Output the (X, Y) coordinate of the center of the cell containing the given text.  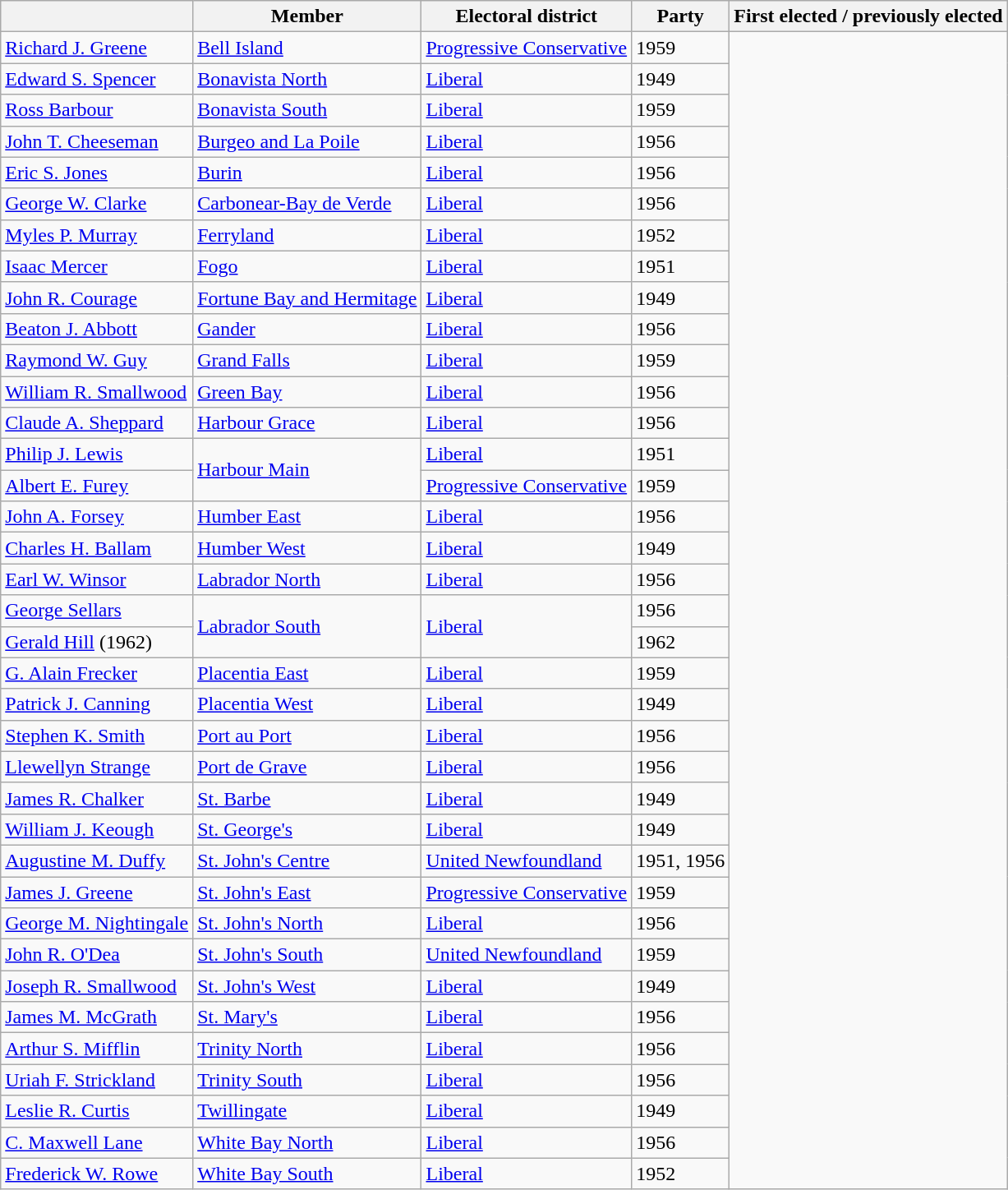
St. Mary's (307, 1017)
1962 (680, 642)
Llewellyn Strange (97, 767)
Port au Port (307, 736)
James R. Chalker (97, 798)
St. Barbe (307, 798)
Trinity North (307, 1049)
Harbour Grace (307, 423)
St. George's (307, 829)
Stephen K. Smith (97, 736)
Leslie R. Curtis (97, 1111)
Bonavista South (307, 110)
Grand Falls (307, 360)
Labrador South (307, 626)
Labrador North (307, 579)
Eric S. Jones (97, 173)
Claude A. Sheppard (97, 423)
Twillingate (307, 1111)
Charles H. Ballam (97, 548)
James M. McGrath (97, 1017)
John T. Cheeseman (97, 141)
Member (307, 16)
Bonavista North (307, 79)
Party (680, 16)
C. Maxwell Lane (97, 1142)
Arthur S. Mifflin (97, 1049)
Ferryland (307, 235)
Placentia East (307, 673)
Edward S. Spencer (97, 79)
1951, 1956 (680, 860)
John R. O'Dea (97, 955)
St. John's South (307, 955)
Uriah F. Strickland (97, 1080)
William R. Smallwood (97, 392)
James J. Greene (97, 892)
Patrick J. Canning (97, 704)
Harbour Main (307, 470)
Humber West (307, 548)
Gerald Hill (1962) (97, 642)
Bell Island (307, 48)
George W. Clarke (97, 204)
St. John's East (307, 892)
G. Alain Frecker (97, 673)
Fogo (307, 266)
Trinity South (307, 1080)
Myles P. Murray (97, 235)
Electoral district (527, 16)
Green Bay (307, 392)
St. John's North (307, 924)
St. John's Centre (307, 860)
Joseph R. Smallwood (97, 986)
Earl W. Winsor (97, 579)
John A. Forsey (97, 517)
Fortune Bay and Hermitage (307, 297)
Philip J. Lewis (97, 454)
Ross Barbour (97, 110)
Gander (307, 329)
John R. Courage (97, 297)
Frederick W. Rowe (97, 1174)
George M. Nightingale (97, 924)
Richard J. Greene (97, 48)
St. John's West (307, 986)
Carbonear-Bay de Verde (307, 204)
Augustine M. Duffy (97, 860)
Burin (307, 173)
Placentia West (307, 704)
Beaton J. Abbott (97, 329)
Raymond W. Guy (97, 360)
Albert E. Furey (97, 486)
Burgeo and La Poile (307, 141)
Port de Grave (307, 767)
Humber East (307, 517)
Isaac Mercer (97, 266)
First elected / previously elected (869, 16)
William J. Keough (97, 829)
White Bay South (307, 1174)
George Sellars (97, 611)
White Bay North (307, 1142)
